Pinpoint the cell where the given text exists, returning its (x, y) midpoint coordinate. 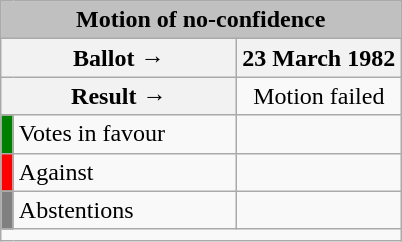
Motion failed (319, 96)
Votes in favour (125, 134)
Result → (119, 96)
Ballot → (119, 58)
23 March 1982 (319, 58)
Abstentions (125, 210)
Against (125, 172)
Motion of no-confidence (201, 20)
